Search for the cell housing the specified text and yield its (X, Y) center coordinate. 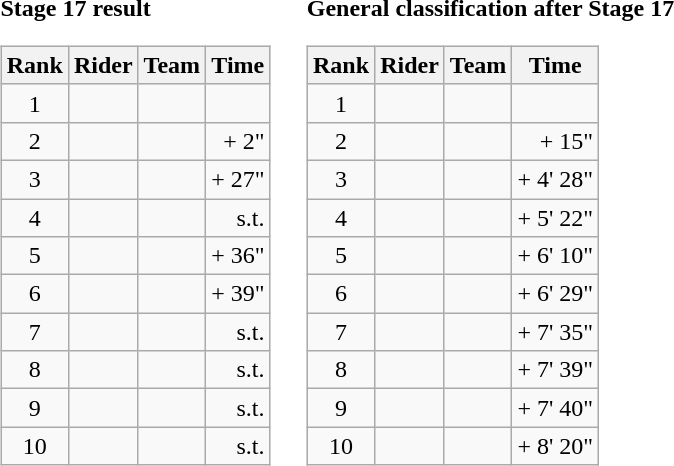
+ 8' 20" (556, 446)
+ 27" (238, 179)
+ 15" (556, 141)
+ 6' 29" (556, 294)
+ 36" (238, 256)
+ 7' 39" (556, 370)
+ 5' 22" (556, 217)
+ 2" (238, 141)
+ 4' 28" (556, 179)
+ 7' 40" (556, 408)
+ 6' 10" (556, 256)
+ 7' 35" (556, 332)
+ 39" (238, 294)
